Find where the given text appears and provide that cell's center as (x, y) coordinate. 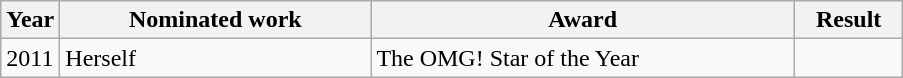
Herself (216, 58)
Nominated work (216, 20)
The OMG! Star of the Year (583, 58)
Award (583, 20)
Result (848, 20)
Year (30, 20)
2011 (30, 58)
